Detect which cell encompasses the target text, then output its (x, y) center coordinate. 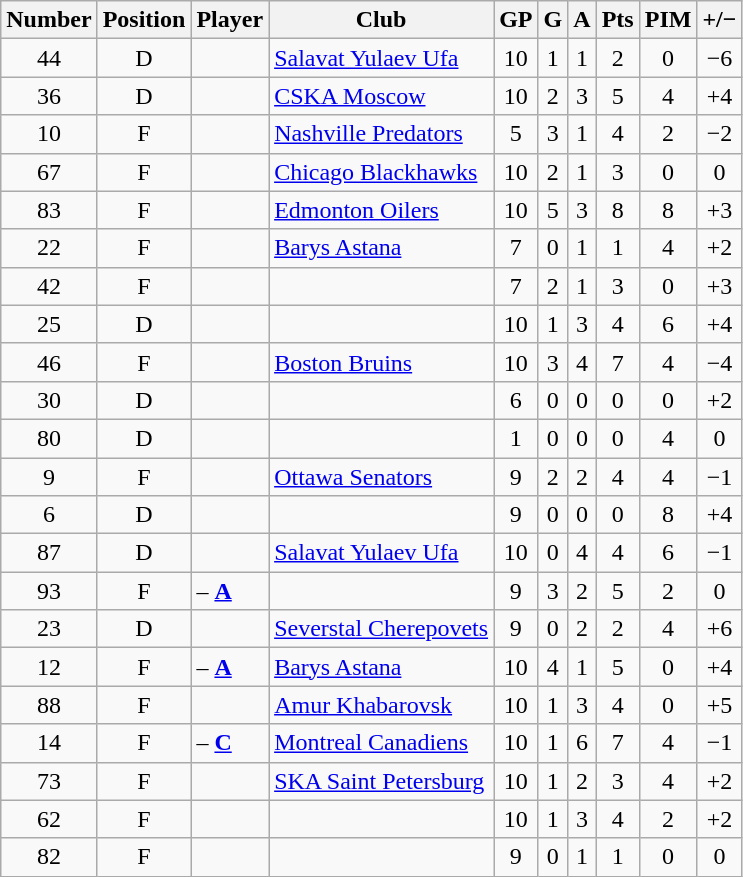
−6 (720, 58)
A (582, 20)
Edmonton Oilers (382, 210)
Amur Khabarovsk (382, 705)
GP (516, 20)
Player (230, 20)
Severstal Cherepovets (382, 629)
Pts (618, 20)
87 (49, 553)
+5 (720, 705)
−2 (720, 134)
44 (49, 58)
23 (49, 629)
Number (49, 20)
46 (49, 362)
Ottawa Senators (382, 477)
Position (144, 20)
−4 (720, 362)
Chicago Blackhawks (382, 172)
SKA Saint Petersburg (382, 781)
Montreal Canadiens (382, 743)
67 (49, 172)
Nashville Predators (382, 134)
– C (230, 743)
PIM (668, 20)
62 (49, 819)
36 (49, 96)
83 (49, 210)
80 (49, 438)
30 (49, 400)
+/− (720, 20)
93 (49, 591)
73 (49, 781)
42 (49, 286)
25 (49, 324)
+6 (720, 629)
82 (49, 857)
14 (49, 743)
G (553, 20)
Boston Bruins (382, 362)
CSKA Moscow (382, 96)
Club (382, 20)
22 (49, 248)
88 (49, 705)
12 (49, 667)
